Determine the [X, Y] coordinate at the center of the cell enclosing the given text.  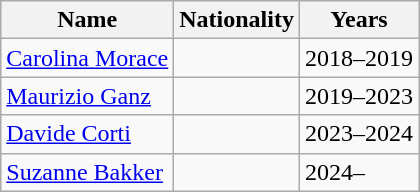
2018–2019 [358, 58]
Name [88, 20]
Years [358, 20]
2024– [358, 172]
2023–2024 [358, 134]
Suzanne Bakker [88, 172]
Nationality [237, 20]
Maurizio Ganz [88, 96]
Davide Corti [88, 134]
Carolina Morace [88, 58]
2019–2023 [358, 96]
